Pinpoint the cell where the given text exists, returning its [x, y] midpoint coordinate. 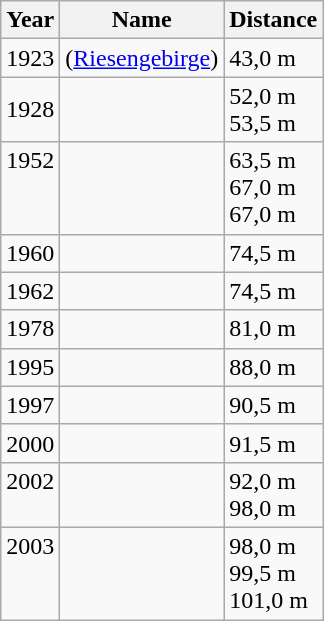
1997 [30, 405]
2002 [30, 494]
1978 [30, 329]
(Riesengebirge) [142, 58]
1928 [30, 110]
52,0 m53,5 m [274, 110]
2000 [30, 443]
1952 [30, 188]
1995 [30, 367]
63,5 m67,0 m67,0 m [274, 188]
91,5 m [274, 443]
Year [30, 20]
1962 [30, 291]
43,0 m [274, 58]
Distance [274, 20]
92,0 m98,0 m [274, 494]
90,5 m [274, 405]
81,0 m [274, 329]
98,0 m99,5 m101,0 m [274, 573]
1923 [30, 58]
88,0 m [274, 367]
1960 [30, 253]
Name [142, 20]
2003 [30, 573]
